Scan for the cell matching the given text and deliver its (x, y) coordinate at center. 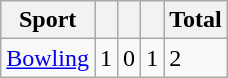
Total (196, 20)
Bowling (48, 58)
2 (196, 58)
Sport (48, 20)
0 (130, 58)
